Provide the (X, Y) coordinate of the cell's center where the given text is located.  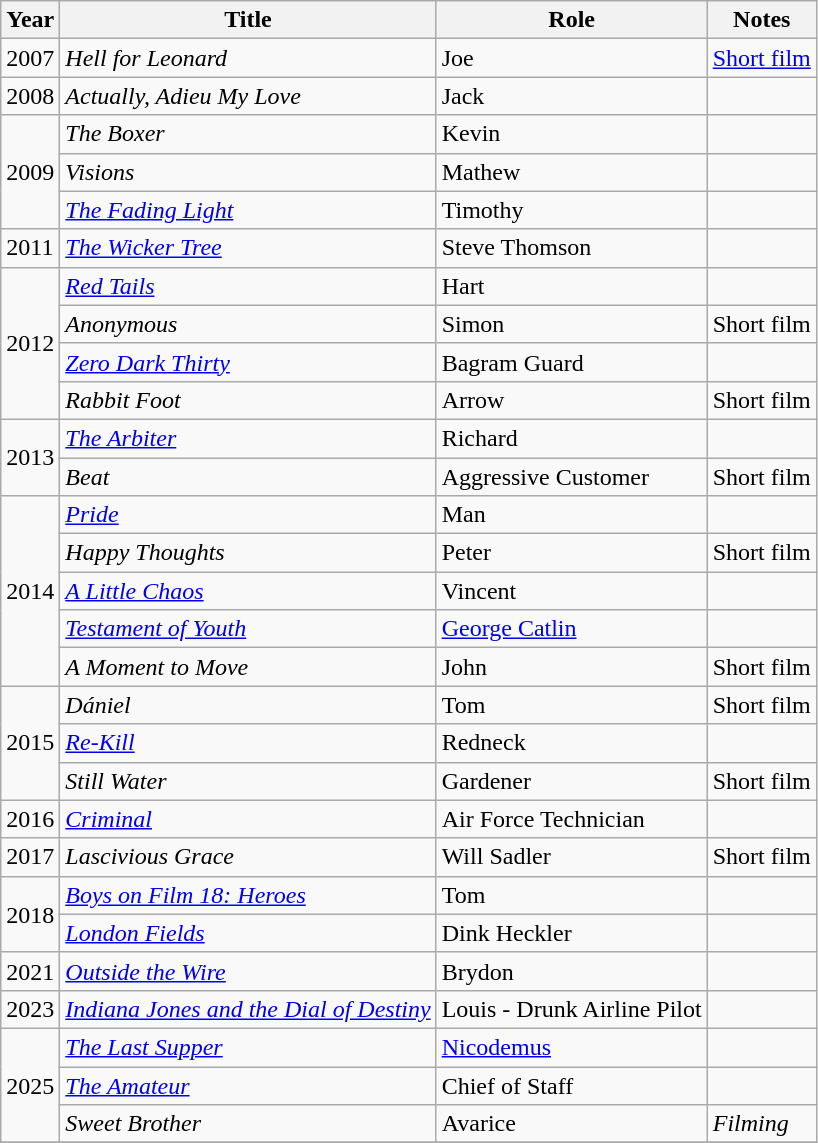
2013 (30, 457)
Brydon (572, 971)
Hart (572, 286)
Notes (762, 20)
Anonymous (248, 324)
The Amateur (248, 1085)
Role (572, 20)
Louis - Drunk Airline Pilot (572, 1009)
Year (30, 20)
Nicodemus (572, 1047)
2017 (30, 857)
2009 (30, 172)
Red Tails (248, 286)
Indiana Jones and the Dial of Destiny (248, 1009)
Happy Thoughts (248, 553)
Still Water (248, 781)
The Arbiter (248, 438)
The Wicker Tree (248, 248)
Outside the Wire (248, 971)
Testament of Youth (248, 629)
Aggressive Customer (572, 477)
Simon (572, 324)
Richard (572, 438)
Avarice (572, 1124)
Gardener (572, 781)
Dink Heckler (572, 933)
Mathew (572, 172)
Zero Dark Thirty (248, 362)
Air Force Technician (572, 819)
Chief of Staff (572, 1085)
2011 (30, 248)
The Last Supper (248, 1047)
A Little Chaos (248, 591)
2008 (30, 96)
London Fields (248, 933)
Boys on Film 18: Heroes (248, 895)
Peter (572, 553)
Dániel (248, 705)
Sweet Brother (248, 1124)
Jack (572, 96)
2023 (30, 1009)
John (572, 667)
2014 (30, 591)
Filming (762, 1124)
2025 (30, 1085)
2018 (30, 914)
Beat (248, 477)
A Moment to Move (248, 667)
Redneck (572, 743)
The Boxer (248, 134)
Lascivious Grace (248, 857)
2015 (30, 743)
2012 (30, 343)
Arrow (572, 400)
Kevin (572, 134)
Criminal (248, 819)
2021 (30, 971)
Joe (572, 58)
Pride (248, 515)
Re-Kill (248, 743)
Hell for Leonard (248, 58)
Timothy (572, 210)
Will Sadler (572, 857)
2016 (30, 819)
Title (248, 20)
Vincent (572, 591)
2007 (30, 58)
Actually, Adieu My Love (248, 96)
George Catlin (572, 629)
Rabbit Foot (248, 400)
Steve Thomson (572, 248)
Visions (248, 172)
Man (572, 515)
Bagram Guard (572, 362)
The Fading Light (248, 210)
